Determine the [x, y] coordinate at the center of the cell enclosing the given text.  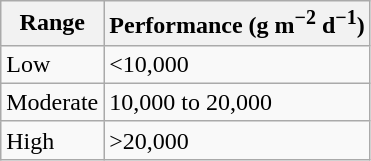
Low [52, 64]
Range [52, 24]
10,000 to 20,000 [237, 102]
<10,000 [237, 64]
Performance (g m−2 d−1) [237, 24]
High [52, 140]
>20,000 [237, 140]
Moderate [52, 102]
